Provide the [X, Y] coordinate of the cell's center where the given text is located.  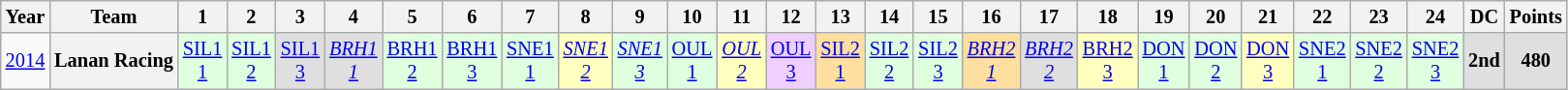
BRH22 [1049, 61]
7 [530, 16]
18 [1108, 16]
BRH21 [992, 61]
SIL21 [840, 61]
2014 [25, 61]
Points [1536, 16]
2 [251, 16]
SNE21 [1322, 61]
OUL2 [741, 61]
SIL13 [300, 61]
480 [1536, 61]
SNE22 [1378, 61]
4 [354, 16]
SIL23 [938, 61]
22 [1322, 16]
Year [25, 16]
11 [741, 16]
12 [791, 16]
Team [114, 16]
6 [472, 16]
BRH13 [472, 61]
5 [413, 16]
OUL1 [692, 61]
BRH12 [413, 61]
9 [640, 16]
SIL12 [251, 61]
17 [1049, 16]
2nd [1484, 61]
23 [1378, 16]
15 [938, 16]
SIL11 [202, 61]
19 [1164, 16]
10 [692, 16]
14 [889, 16]
SIL22 [889, 61]
DON3 [1268, 61]
BRH23 [1108, 61]
SNE12 [586, 61]
13 [840, 16]
3 [300, 16]
DON1 [1164, 61]
8 [586, 16]
1 [202, 16]
20 [1215, 16]
Lanan Racing [114, 61]
24 [1435, 16]
BRH11 [354, 61]
DC [1484, 16]
SNE23 [1435, 61]
16 [992, 16]
21 [1268, 16]
SNE13 [640, 61]
OUL3 [791, 61]
DON2 [1215, 61]
SNE11 [530, 61]
